For the text-containing cell, return its midpoint in [x, y] coordinate format. 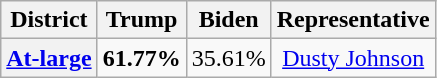
Representative [353, 20]
61.77% [142, 58]
Dusty Johnson [353, 58]
35.61% [228, 58]
At-large [49, 58]
Trump [142, 20]
Biden [228, 20]
District [49, 20]
